Provide the (X, Y) coordinate of the cell's center where the given text is located.  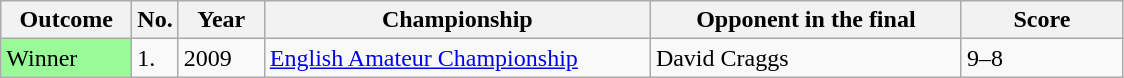
9–8 (1042, 58)
1. (155, 58)
Year (221, 20)
No. (155, 20)
Score (1042, 20)
Opponent in the final (806, 20)
Outcome (66, 20)
Winner (66, 58)
David Craggs (806, 58)
Championship (457, 20)
2009 (221, 58)
English Amateur Championship (457, 58)
